From the cell containing the given text, extract its center point as [X, Y] coordinate. 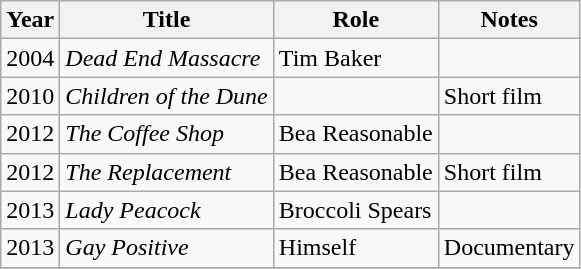
The Coffee Shop [166, 134]
2010 [30, 96]
Notes [509, 20]
Dead End Massacre [166, 58]
Tim Baker [356, 58]
Himself [356, 248]
Title [166, 20]
Role [356, 20]
Gay Positive [166, 248]
Lady Peacock [166, 210]
Documentary [509, 248]
The Replacement [166, 172]
2004 [30, 58]
Broccoli Spears [356, 210]
Children of the Dune [166, 96]
Year [30, 20]
